Output the [x, y] coordinate of the center of the cell containing the given text.  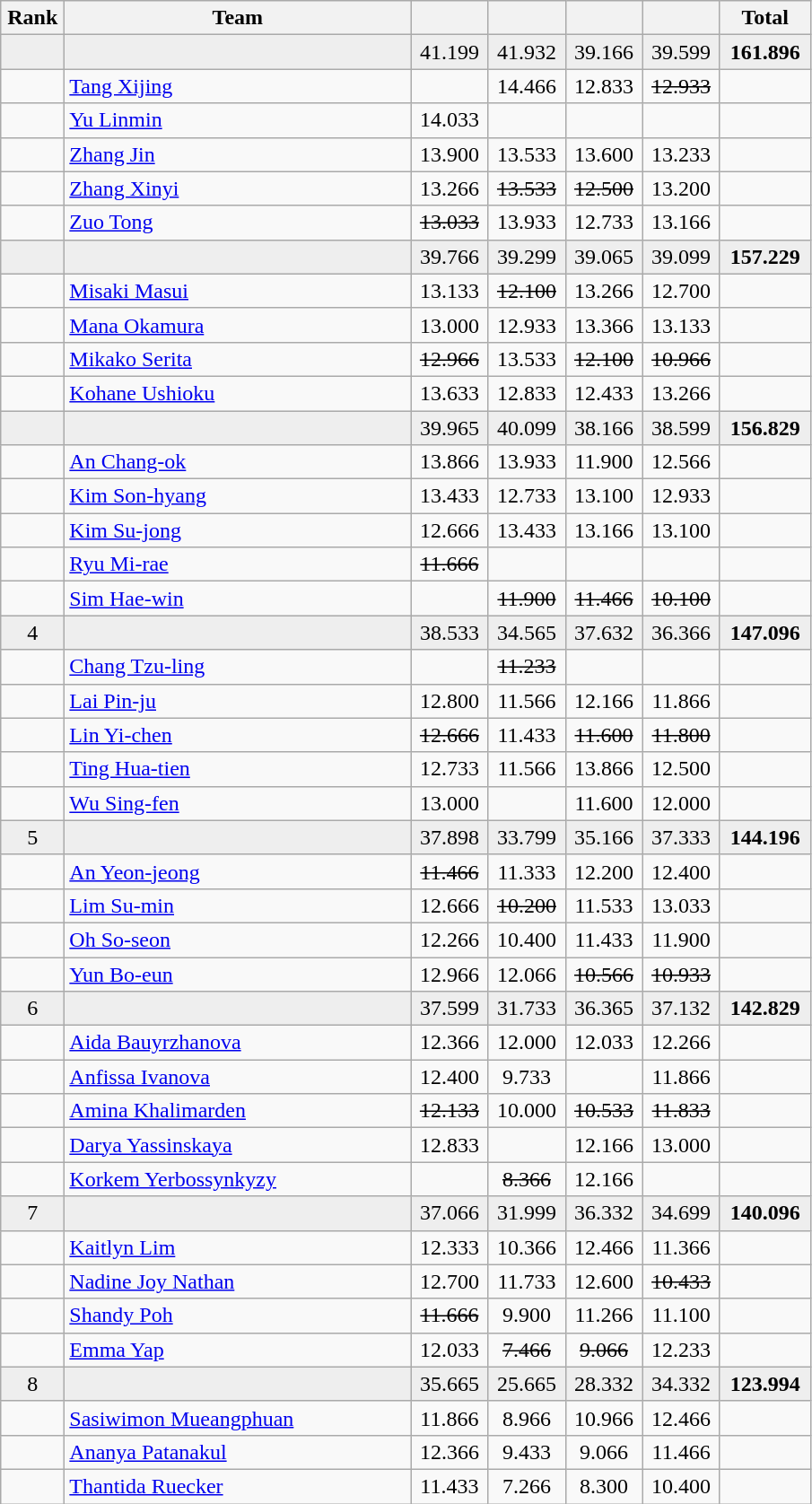
Kim Su-jong [238, 530]
9.433 [527, 1452]
39.599 [681, 52]
12.333 [450, 1247]
Ananya Patanakul [238, 1452]
36.365 [604, 1009]
Zhang Xinyi [238, 188]
Lin Yi-chen [238, 735]
37.066 [450, 1213]
12.566 [681, 462]
12.133 [450, 1111]
Total [764, 18]
Yu Linmin [238, 120]
11.333 [527, 871]
39.099 [681, 257]
Ryu Mi-rae [238, 564]
Chang Tzu-ling [238, 667]
40.099 [527, 428]
11.233 [527, 667]
14.033 [450, 120]
13.900 [450, 154]
37.132 [681, 1009]
Rank [32, 18]
7 [32, 1213]
Mana Okamura [238, 325]
39.965 [450, 428]
Zhang Jin [238, 154]
144.196 [764, 837]
Emma Yap [238, 1350]
13.366 [604, 325]
Mikako Serita [238, 359]
123.994 [764, 1384]
8 [32, 1384]
6 [32, 1009]
10.366 [527, 1247]
12.800 [450, 701]
Oh So-seon [238, 940]
157.229 [764, 257]
13.200 [681, 188]
35.166 [604, 837]
41.199 [450, 52]
Zuo Tong [238, 223]
36.366 [681, 633]
Wu Sing-fen [238, 803]
10.000 [527, 1111]
10.933 [681, 974]
14.466 [527, 86]
5 [32, 837]
Kohane Ushioku [238, 393]
13.233 [681, 154]
39.065 [604, 257]
Darya Yassinskaya [238, 1145]
147.096 [764, 633]
36.332 [604, 1213]
Misaki Masui [238, 291]
Sasiwimon Mueangphuan [238, 1418]
Kaitlyn Lim [238, 1247]
7.266 [527, 1486]
Ting Hua-tien [238, 769]
34.332 [681, 1384]
25.665 [527, 1384]
Yun Bo-eun [238, 974]
34.699 [681, 1213]
12.433 [604, 393]
10.200 [527, 905]
An Chang-ok [238, 462]
7.466 [527, 1350]
12.200 [604, 871]
41.932 [527, 52]
Anfissa Ivanova [238, 1077]
38.533 [450, 633]
Shandy Poh [238, 1316]
8.366 [527, 1179]
Lai Pin-ju [238, 701]
Nadine Joy Nathan [238, 1281]
38.599 [681, 428]
34.565 [527, 633]
11.733 [527, 1281]
Korkem Yerbossynkyzy [238, 1179]
31.733 [527, 1009]
142.829 [764, 1009]
13.633 [450, 393]
140.096 [764, 1213]
9.900 [527, 1316]
37.333 [681, 837]
39.299 [527, 257]
12.066 [527, 974]
11.833 [681, 1111]
37.632 [604, 633]
37.898 [450, 837]
11.533 [604, 905]
10.566 [604, 974]
35.665 [450, 1384]
28.332 [604, 1384]
10.433 [681, 1281]
8.966 [527, 1418]
Lim Su-min [238, 905]
Sim Hae-win [238, 599]
11.366 [681, 1247]
156.829 [764, 428]
37.599 [450, 1009]
4 [32, 633]
39.766 [450, 257]
12.233 [681, 1350]
An Yeon-jeong [238, 871]
11.800 [681, 735]
Team [238, 18]
38.166 [604, 428]
33.799 [527, 837]
Aida Bauyrzhanova [238, 1043]
Thantida Ruecker [238, 1486]
Tang Xijing [238, 86]
10.533 [604, 1111]
11.100 [681, 1316]
13.600 [604, 154]
Amina Khalimarden [238, 1111]
39.166 [604, 52]
12.600 [604, 1281]
10.100 [681, 599]
9.733 [527, 1077]
8.300 [604, 1486]
Kim Son-hyang [238, 496]
11.266 [604, 1316]
161.896 [764, 52]
31.999 [527, 1213]
